Locate the cell with the specified text and output its (x, y) center coordinate. 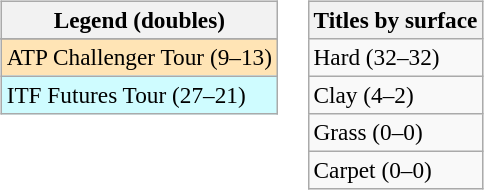
Carpet (0–0) (396, 171)
ITF Futures Tour (27–21) (139, 95)
ATP Challenger Tour (9–13) (139, 57)
Titles by surface (396, 20)
Hard (32–32) (396, 57)
Grass (0–0) (396, 133)
Legend (doubles) (139, 20)
Clay (4–2) (396, 95)
